Extract the (x, y) coordinate from the center of the cell holding the provided text.  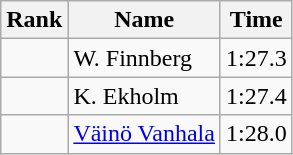
Rank (34, 20)
K. Ekholm (144, 96)
Väinö Vanhala (144, 134)
1:27.4 (256, 96)
Name (144, 20)
W. Finnberg (144, 58)
1:28.0 (256, 134)
Time (256, 20)
1:27.3 (256, 58)
